Output the [x, y] coordinate of the center of the cell containing the given text.  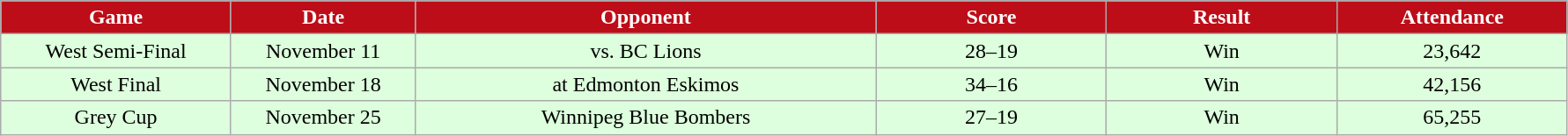
Winnipeg Blue Bombers [646, 118]
November 11 [322, 51]
34–16 [991, 84]
West Semi-Final [116, 51]
Score [991, 18]
23,642 [1453, 51]
42,156 [1453, 84]
Result [1222, 18]
Date [322, 18]
at Edmonton Eskimos [646, 84]
Grey Cup [116, 118]
Opponent [646, 18]
West Final [116, 84]
Attendance [1453, 18]
Game [116, 18]
vs. BC Lions [646, 51]
November 18 [322, 84]
65,255 [1453, 118]
27–19 [991, 118]
28–19 [991, 51]
November 25 [322, 118]
